Detect which cell encompasses the target text, then output its [X, Y] center coordinate. 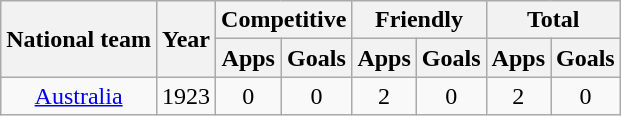
Australia [79, 96]
Friendly [419, 20]
Competitive [284, 20]
Year [186, 39]
Total [553, 20]
National team [79, 39]
1923 [186, 96]
